Detect which cell encompasses the target text, then output its [X, Y] center coordinate. 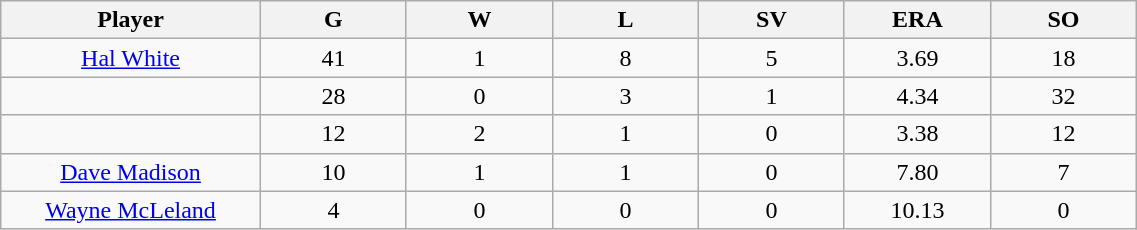
2 [479, 134]
18 [1063, 58]
3.69 [917, 58]
4 [333, 210]
W [479, 20]
4.34 [917, 96]
ERA [917, 20]
Wayne McLeland [131, 210]
8 [625, 58]
32 [1063, 96]
28 [333, 96]
3 [625, 96]
7 [1063, 172]
G [333, 20]
41 [333, 58]
L [625, 20]
SO [1063, 20]
7.80 [917, 172]
SV [771, 20]
Hal White [131, 58]
Dave Madison [131, 172]
3.38 [917, 134]
Player [131, 20]
5 [771, 58]
10 [333, 172]
10.13 [917, 210]
